Search for the cell housing the specified text and yield its (x, y) center coordinate. 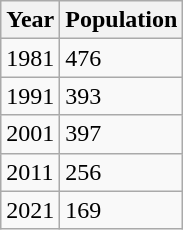
397 (122, 134)
169 (122, 210)
Population (122, 20)
Year (30, 20)
2011 (30, 172)
1981 (30, 58)
393 (122, 96)
2001 (30, 134)
1991 (30, 96)
2021 (30, 210)
476 (122, 58)
256 (122, 172)
